Scan for the cell matching the given text and deliver its (X, Y) coordinate at center. 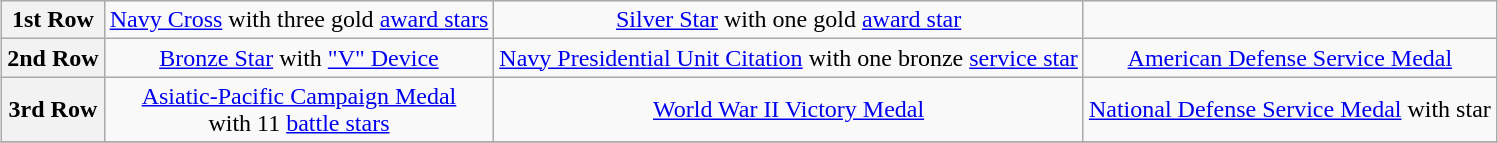
American Defense Service Medal (1290, 58)
National Defense Service Medal with star (1290, 110)
Navy Cross with three gold award stars (299, 20)
Bronze Star with "V" Device (299, 58)
2nd Row (53, 58)
1st Row (53, 20)
Navy Presidential Unit Citation with one bronze service star (789, 58)
3rd Row (53, 110)
Silver Star with one gold award star (789, 20)
World War II Victory Medal (789, 110)
Asiatic-Pacific Campaign Medal with 11 battle stars (299, 110)
